Return the (x, y) coordinate for the center point of the cell that contains the specified text.  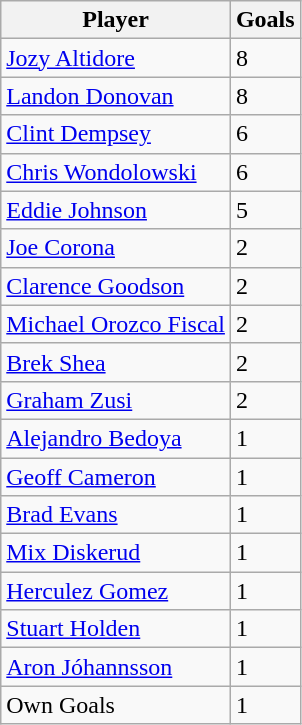
Clint Dempsey (116, 134)
Geoff Cameron (116, 477)
Herculez Gomez (116, 591)
Mix Diskerud (116, 553)
Michael Orozco Fiscal (116, 324)
Brad Evans (116, 515)
Landon Donovan (116, 96)
Player (116, 20)
Eddie Johnson (116, 210)
Stuart Holden (116, 629)
Chris Wondolowski (116, 172)
Own Goals (116, 705)
Goals (265, 20)
Brek Shea (116, 362)
5 (265, 210)
Graham Zusi (116, 400)
Jozy Altidore (116, 58)
Aron Jóhannsson (116, 667)
Alejandro Bedoya (116, 438)
Joe Corona (116, 248)
Clarence Goodson (116, 286)
